Search for the cell housing the specified text and yield its (x, y) center coordinate. 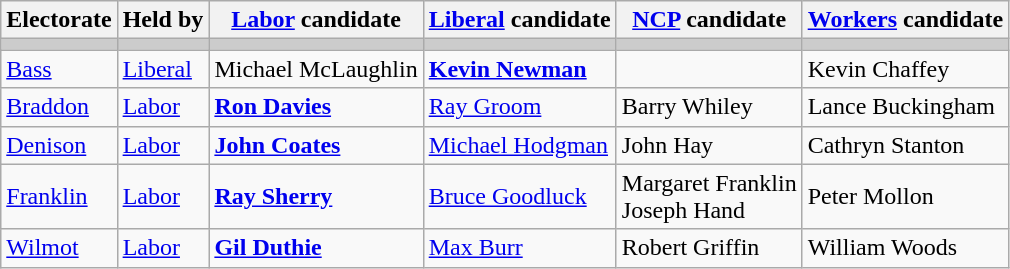
Ron Davies (316, 107)
Peter Mollon (905, 196)
Bruce Goodluck (520, 196)
Michael McLaughlin (316, 69)
Held by (163, 20)
Kevin Chaffey (905, 69)
Ray Sherry (316, 196)
John Coates (316, 145)
Denison (59, 145)
Ray Groom (520, 107)
Labor candidate (316, 20)
Liberal candidate (520, 20)
NCP candidate (709, 20)
John Hay (709, 145)
Lance Buckingham (905, 107)
Robert Griffin (709, 248)
Michael Hodgman (520, 145)
Barry Whiley (709, 107)
Liberal (163, 69)
Kevin Newman (520, 69)
Max Burr (520, 248)
Bass (59, 69)
Margaret FranklinJoseph Hand (709, 196)
Wilmot (59, 248)
Franklin (59, 196)
Gil Duthie (316, 248)
Braddon (59, 107)
Cathryn Stanton (905, 145)
Electorate (59, 20)
William Woods (905, 248)
Workers candidate (905, 20)
